Extract the [X, Y] coordinate from the center of the cell holding the provided text.  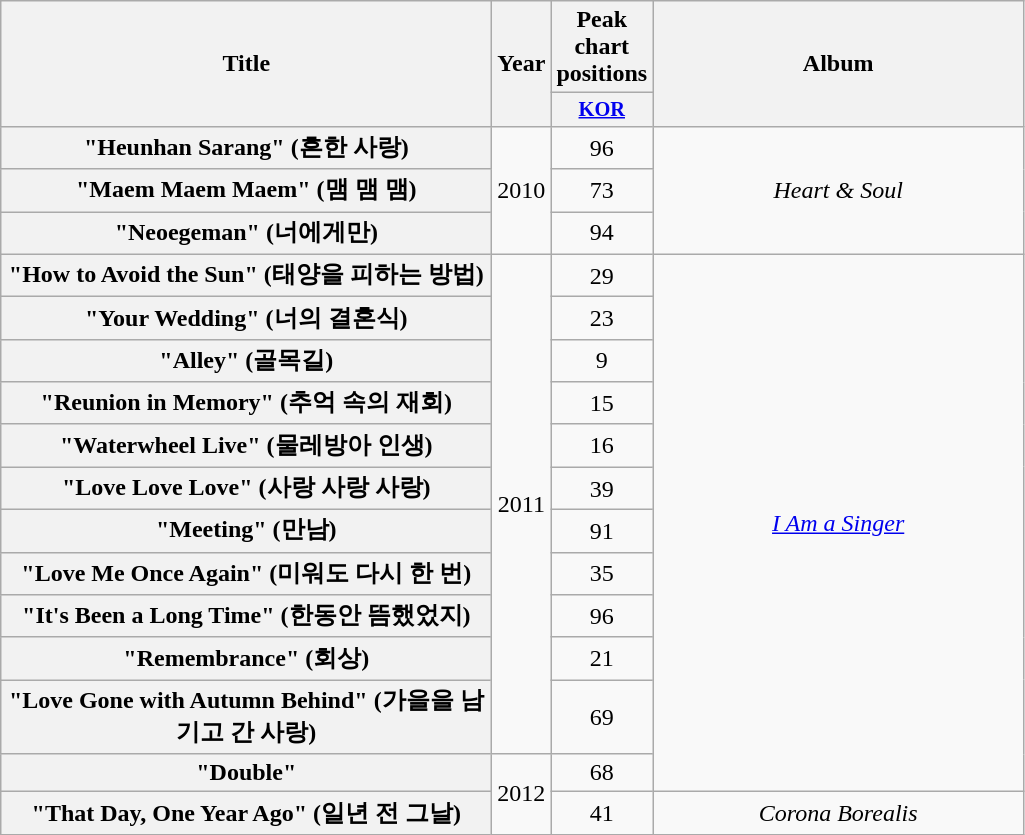
2010 [522, 190]
"Neoegeman" (너에게만) [246, 234]
91 [602, 532]
35 [602, 574]
2011 [522, 504]
"How to Avoid the Sun" (태양을 피하는 방법) [246, 276]
"Reunion in Memory" (추억 속의 재회) [246, 404]
Title [246, 64]
"Alley" (골목길) [246, 360]
29 [602, 276]
"Love Me Once Again" (미워도 다시 한 번) [246, 574]
"Maem Maem Maem" (맴 맴 맴) [246, 190]
Album [838, 64]
Peak chart positions [602, 47]
"Waterwheel Live" (물레방아 인생) [246, 446]
"Meeting" (만남) [246, 532]
94 [602, 234]
39 [602, 488]
41 [602, 814]
"Love Gone with Autumn Behind" (가을을 남기고 간 사랑) [246, 717]
"It's Been a Long Time" (한동안 뜸했었지) [246, 616]
69 [602, 717]
"Love Love Love" (사랑 사랑 사랑) [246, 488]
Corona Borealis [838, 814]
9 [602, 360]
"Double" [246, 773]
15 [602, 404]
68 [602, 773]
KOR [602, 110]
Year [522, 64]
16 [602, 446]
I Am a Singer [838, 523]
2012 [522, 794]
23 [602, 318]
"Heunhan Sarang" (흔한 사랑) [246, 148]
"Remembrance" (회상) [246, 658]
"Your Wedding" (너의 결혼식) [246, 318]
73 [602, 190]
21 [602, 658]
Heart & Soul [838, 190]
"That Day, One Year Ago" (일년 전 그날) [246, 814]
